From the cell containing the given text, extract its center point as [X, Y] coordinate. 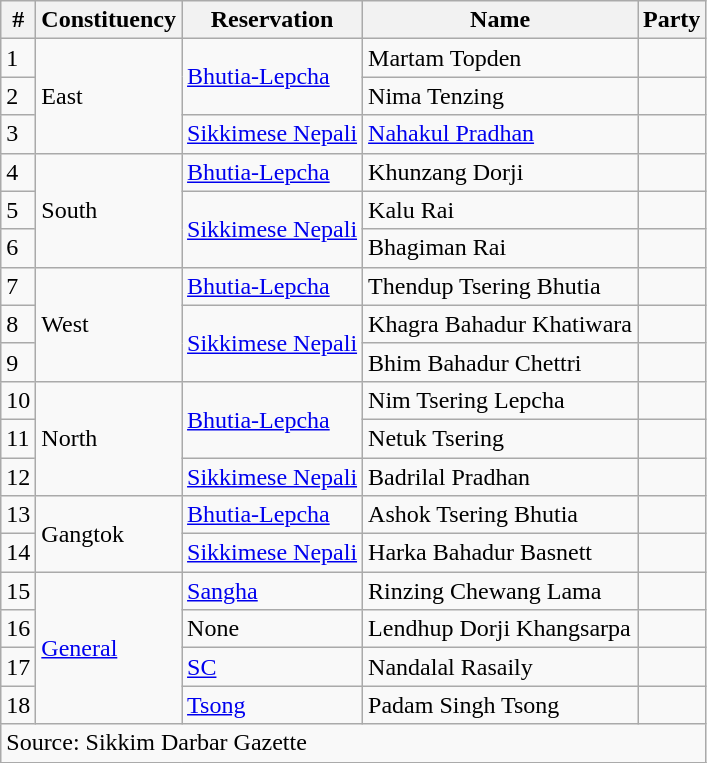
Constituency [109, 20]
SC [272, 667]
12 [18, 477]
West [109, 324]
# [18, 20]
Party [672, 20]
11 [18, 438]
Harka Bahadur Basnett [500, 553]
General [109, 648]
6 [18, 248]
10 [18, 400]
Padam Singh Tsong [500, 705]
Nim Tsering Lepcha [500, 400]
Reservation [272, 20]
Martam Topden [500, 58]
Netuk Tsering [500, 438]
Thendup Tsering Bhutia [500, 286]
Sangha [272, 591]
9 [18, 362]
1 [18, 58]
Ashok Tsering Bhutia [500, 515]
Rinzing Chewang Lama [500, 591]
North [109, 438]
4 [18, 172]
18 [18, 705]
None [272, 629]
Nahakul Pradhan [500, 134]
Bhagiman Rai [500, 248]
East [109, 96]
5 [18, 210]
Bhim Bahadur Chettri [500, 362]
3 [18, 134]
14 [18, 553]
2 [18, 96]
South [109, 210]
Khunzang Dorji [500, 172]
Gangtok [109, 534]
Nima Tenzing [500, 96]
7 [18, 286]
Tsong [272, 705]
Nandalal Rasaily [500, 667]
Source: Sikkim Darbar Gazette [354, 743]
17 [18, 667]
Lendhup Dorji Khangsarpa [500, 629]
15 [18, 591]
16 [18, 629]
Kalu Rai [500, 210]
Name [500, 20]
Khagra Bahadur Khatiwara [500, 324]
13 [18, 515]
8 [18, 324]
Badrilal Pradhan [500, 477]
